Search for the cell housing the specified text and yield its [X, Y] center coordinate. 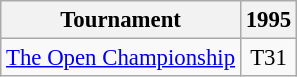
1995 [268, 20]
Tournament [121, 20]
The Open Championship [121, 58]
T31 [268, 58]
